Pinpoint the cell where the given text exists, returning its [x, y] midpoint coordinate. 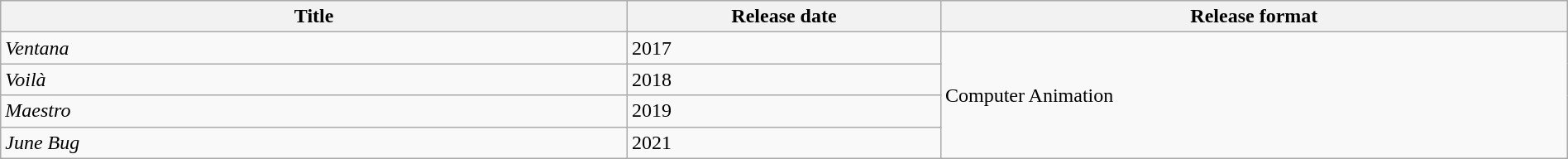
Voilà [314, 79]
Release format [1254, 17]
Title [314, 17]
2017 [784, 48]
Computer Animation [1254, 95]
2021 [784, 142]
June Bug [314, 142]
Maestro [314, 111]
Ventana [314, 48]
2019 [784, 111]
Release date [784, 17]
2018 [784, 79]
